Scan for the cell matching the given text and deliver its [x, y] coordinate at center. 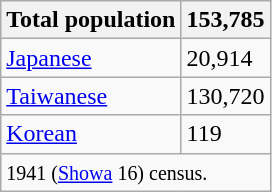
Taiwanese [91, 96]
Japanese [91, 58]
Total population [91, 20]
1941 (Showa 16) census. [136, 172]
130,720 [226, 96]
153,785 [226, 20]
Korean [91, 134]
20,914 [226, 58]
119 [226, 134]
